For the text-containing cell, return its midpoint in [X, Y] coordinate format. 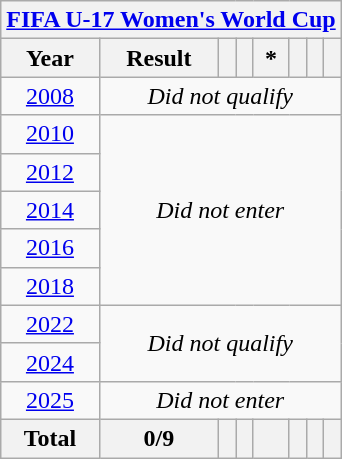
2012 [50, 172]
0/9 [158, 438]
Total [50, 438]
2022 [50, 324]
2018 [50, 286]
Year [50, 58]
2024 [50, 362]
2016 [50, 248]
Result [158, 58]
2008 [50, 96]
2025 [50, 400]
2010 [50, 134]
* [271, 58]
FIFA U-17 Women's World Cup [171, 20]
2014 [50, 210]
